Capture the cell that displays the provided text and extract its [X, Y] central coordinate. 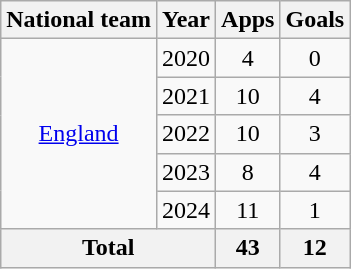
2024 [186, 210]
2021 [186, 96]
2023 [186, 172]
12 [315, 248]
Apps [248, 20]
8 [248, 172]
11 [248, 210]
2022 [186, 134]
National team [79, 20]
1 [315, 210]
Year [186, 20]
Goals [315, 20]
3 [315, 134]
0 [315, 58]
43 [248, 248]
Total [108, 248]
England [79, 134]
2020 [186, 58]
